Locate the cell with the specified text and output its [X, Y] center coordinate. 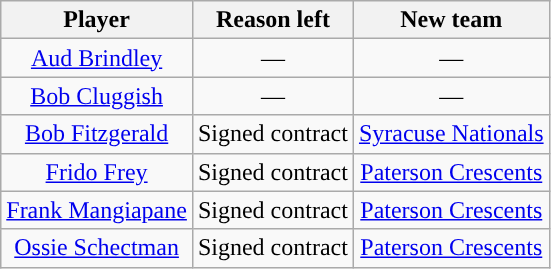
Ossie Schectman [97, 248]
Player [97, 20]
New team [451, 20]
Bob Cluggish [97, 96]
Reason left [272, 20]
Frido Frey [97, 172]
Aud Brindley [97, 58]
Syracuse Nationals [451, 134]
Frank Mangiapane [97, 210]
Bob Fitzgerald [97, 134]
